For the text-containing cell, return its midpoint in [X, Y] coordinate format. 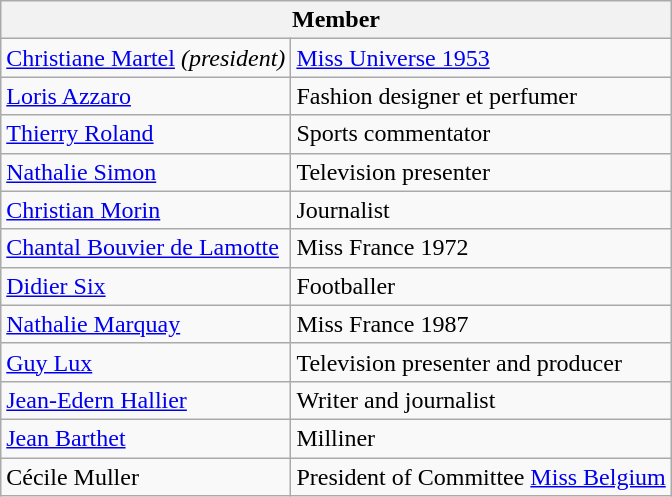
Miss France 1972 [481, 248]
Thierry Roland [146, 134]
Milliner [481, 438]
Journalist [481, 210]
Nathalie Simon [146, 172]
Miss Universe 1953 [481, 58]
Loris Azzaro [146, 96]
Writer and journalist [481, 400]
Christian Morin [146, 210]
Guy Lux [146, 362]
Didier Six [146, 286]
Christiane Martel (president) [146, 58]
Sports commentator [481, 134]
Chantal Bouvier de Lamotte [146, 248]
Television presenter [481, 172]
Fashion designer et perfumer [481, 96]
Jean-Edern Hallier [146, 400]
President of Committee Miss Belgium [481, 477]
Footballer [481, 286]
Jean Barthet [146, 438]
Cécile Muller [146, 477]
Miss France 1987 [481, 324]
Television presenter and producer [481, 362]
Nathalie Marquay [146, 324]
Member [336, 20]
